Determine the [x, y] coordinate at the center of the cell enclosing the given text.  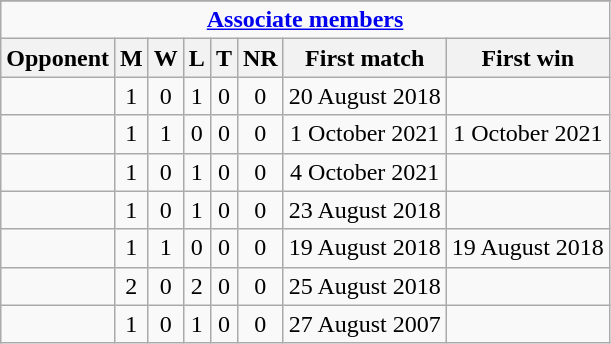
M [132, 58]
20 August 2018 [364, 96]
First match [364, 58]
27 August 2007 [364, 324]
W [166, 58]
Associate members [306, 20]
T [224, 58]
NR [260, 58]
First win [528, 58]
Opponent [58, 58]
25 August 2018 [364, 286]
23 August 2018 [364, 210]
4 October 2021 [364, 172]
L [196, 58]
